Search for the cell housing the specified text and yield its (x, y) center coordinate. 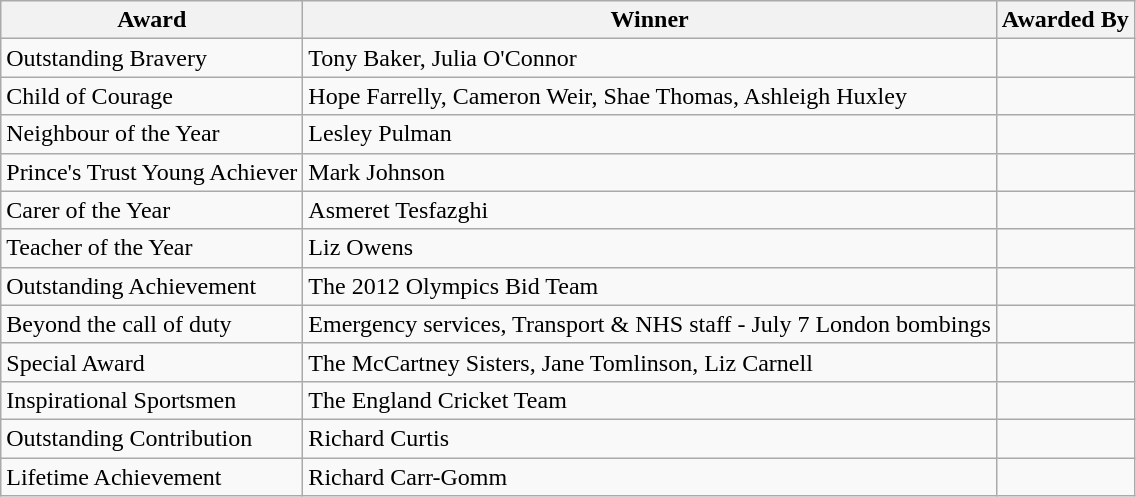
Award (152, 20)
Prince's Trust Young Achiever (152, 172)
Beyond the call of duty (152, 324)
Neighbour of the Year (152, 134)
Child of Courage (152, 96)
Awarded By (1065, 20)
Liz Owens (650, 248)
Special Award (152, 362)
The McCartney Sisters, Jane Tomlinson, Liz Carnell (650, 362)
Emergency services, Transport & NHS staff - July 7 London bombings (650, 324)
Outstanding Bravery (152, 58)
Tony Baker, Julia O'Connor (650, 58)
Mark Johnson (650, 172)
Winner (650, 20)
Richard Carr-Gomm (650, 477)
Lesley Pulman (650, 134)
The England Cricket Team (650, 400)
Outstanding Achievement (152, 286)
Lifetime Achievement (152, 477)
Inspirational Sportsmen (152, 400)
Teacher of the Year (152, 248)
Outstanding Contribution (152, 438)
Carer of the Year (152, 210)
Asmeret Tesfazghi (650, 210)
The 2012 Olympics Bid Team (650, 286)
Hope Farrelly, Cameron Weir, Shae Thomas, Ashleigh Huxley (650, 96)
Richard Curtis (650, 438)
